Provide the (X, Y) coordinate of the cell's center where the given text is located.  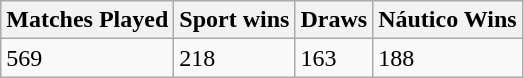
218 (234, 58)
Náutico Wins (448, 20)
Sport wins (234, 20)
Matches Played (88, 20)
569 (88, 58)
188 (448, 58)
Draws (334, 20)
163 (334, 58)
